Extract the [X, Y] coordinate from the center of the cell holding the provided text.  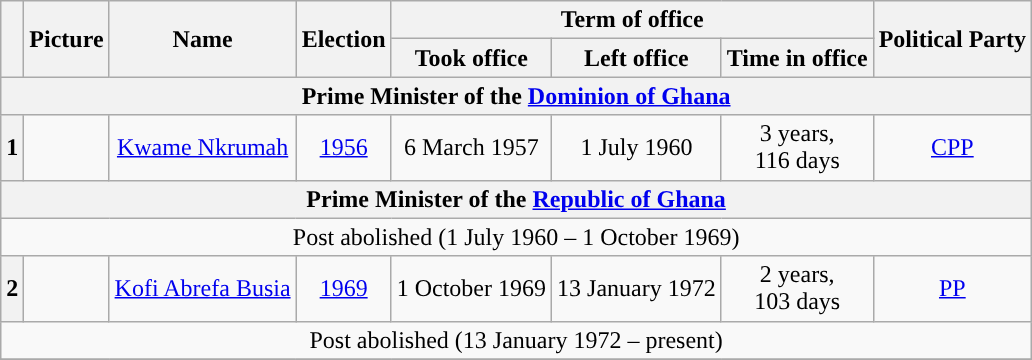
Post abolished (13 January 1972 – present) [516, 340]
Political Party [952, 39]
Kofi Abrefa Busia [202, 288]
1956 [344, 148]
Prime Minister of the Dominion of Ghana [516, 96]
Took office [471, 58]
Term of office [632, 20]
1969 [344, 288]
3 years,116 days [797, 148]
Picture [66, 39]
Kwame Nkrumah [202, 148]
Post abolished (1 July 1960 – 1 October 1969) [516, 237]
6 March 1957 [471, 148]
1 October 1969 [471, 288]
Election [344, 39]
Prime Minister of the Republic of Ghana [516, 199]
Left office [637, 58]
Name [202, 39]
PP [952, 288]
2 [12, 288]
Time in office [797, 58]
1 July 1960 [637, 148]
2 years,103 days [797, 288]
CPP [952, 148]
1 [12, 148]
13 January 1972 [637, 288]
